Detect which cell encompasses the target text, then output its [X, Y] center coordinate. 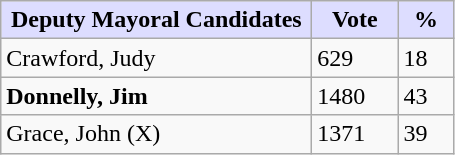
Vote [355, 20]
18 [426, 58]
Donnelly, Jim [156, 96]
% [426, 20]
Crawford, Judy [156, 58]
39 [426, 134]
Grace, John (X) [156, 134]
1371 [355, 134]
Deputy Mayoral Candidates [156, 20]
629 [355, 58]
43 [426, 96]
1480 [355, 96]
